Capture the cell that displays the provided text and extract its (x, y) central coordinate. 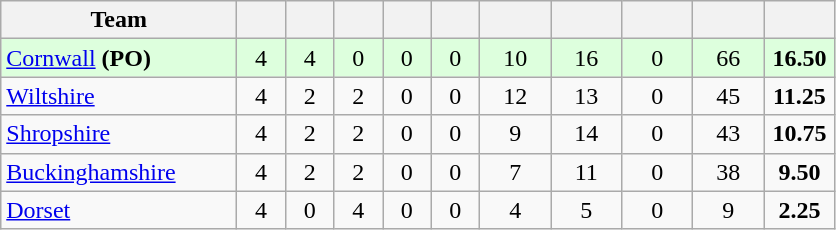
7 (516, 172)
12 (516, 96)
Wiltshire (119, 96)
5 (586, 210)
2.25 (800, 210)
10.75 (800, 134)
66 (728, 58)
13 (586, 96)
Team (119, 20)
9.50 (800, 172)
43 (728, 134)
11 (586, 172)
38 (728, 172)
Dorset (119, 210)
11.25 (800, 96)
Buckinghamshire (119, 172)
14 (586, 134)
Shropshire (119, 134)
10 (516, 58)
Cornwall (PO) (119, 58)
16.50 (800, 58)
45 (728, 96)
16 (586, 58)
